From the cell containing the given text, extract its center point as [x, y] coordinate. 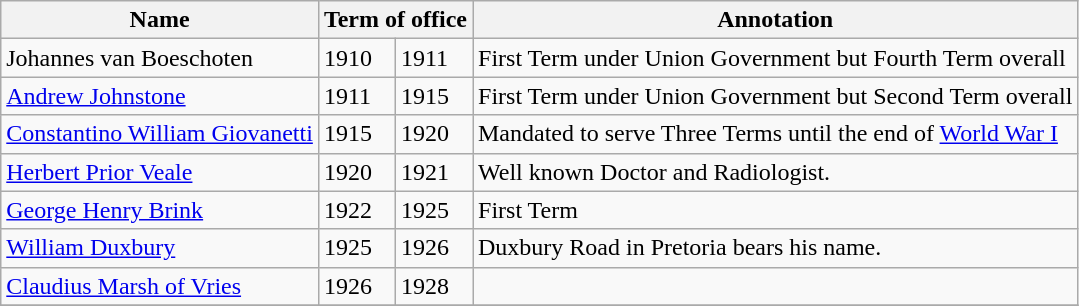
1922 [356, 210]
William Duxbury [160, 248]
Andrew Johnstone [160, 96]
1928 [434, 286]
First Term under Union Government but Second Term overall [774, 96]
Annotation [774, 20]
Herbert Prior Veale [160, 172]
Term of office [395, 20]
Constantino William Giovanetti [160, 134]
Well known Doctor and Radiologist. [774, 172]
1910 [356, 58]
Johannes van Boeschoten [160, 58]
Name [160, 20]
George Henry Brink [160, 210]
First Term under Union Government but Fourth Term overall [774, 58]
First Term [774, 210]
1921 [434, 172]
Mandated to serve Three Terms until the end of World War I [774, 134]
Claudius Marsh of Vries [160, 286]
Duxbury Road in Pretoria bears his name. [774, 248]
